From the cell containing the given text, extract its center point as [X, Y] coordinate. 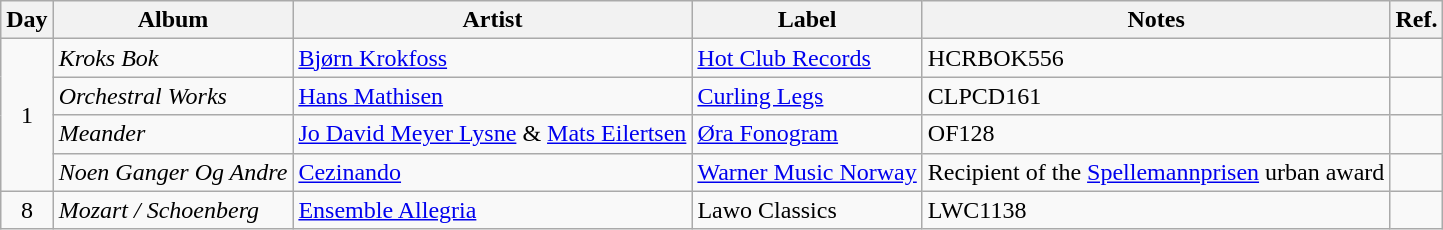
HCRBOK556 [1156, 58]
Kroks Bok [173, 58]
LWC1138 [1156, 210]
Day [27, 20]
Cezinando [492, 172]
Ref. [1416, 20]
Curling Legs [807, 96]
Notes [1156, 20]
Meander [173, 134]
OF128 [1156, 134]
Warner Music Norway [807, 172]
Øra Fonogram [807, 134]
8 [27, 210]
Hans Mathisen [492, 96]
Artist [492, 20]
Lawo Classics [807, 210]
1 [27, 115]
Noen Ganger Og Andre [173, 172]
Ensemble Allegria [492, 210]
Jo David Meyer Lysne & Mats Eilertsen [492, 134]
CLPCD161 [1156, 96]
Recipient of the Spellemannprisen urban award [1156, 172]
Bjørn Krokfoss [492, 58]
Orchestral Works [173, 96]
Hot Club Records [807, 58]
Album [173, 20]
Mozart / Schoenberg [173, 210]
Label [807, 20]
